Find where the given text appears and provide that cell's center as (X, Y) coordinate. 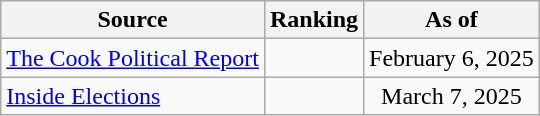
As of (452, 20)
February 6, 2025 (452, 58)
March 7, 2025 (452, 96)
The Cook Political Report (133, 58)
Source (133, 20)
Ranking (314, 20)
Inside Elections (133, 96)
